Output the [x, y] coordinate of the center of the cell containing the given text.  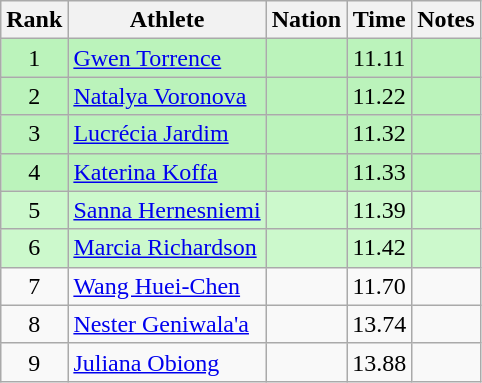
11.42 [380, 248]
Time [380, 20]
2 [34, 96]
Lucrécia Jardim [167, 134]
5 [34, 210]
11.11 [380, 58]
Athlete [167, 20]
Nation [306, 20]
4 [34, 172]
1 [34, 58]
3 [34, 134]
Marcia Richardson [167, 248]
Katerina Koffa [167, 172]
Sanna Hernesniemi [167, 210]
Nester Geniwala'a [167, 324]
11.39 [380, 210]
8 [34, 324]
Wang Huei-Chen [167, 286]
Notes [446, 20]
6 [34, 248]
13.88 [380, 362]
7 [34, 286]
11.70 [380, 286]
9 [34, 362]
11.33 [380, 172]
Rank [34, 20]
11.32 [380, 134]
13.74 [380, 324]
Juliana Obiong [167, 362]
11.22 [380, 96]
Gwen Torrence [167, 58]
Natalya Voronova [167, 96]
